Provide the (x, y) coordinate of the cell's center where the given text is located.  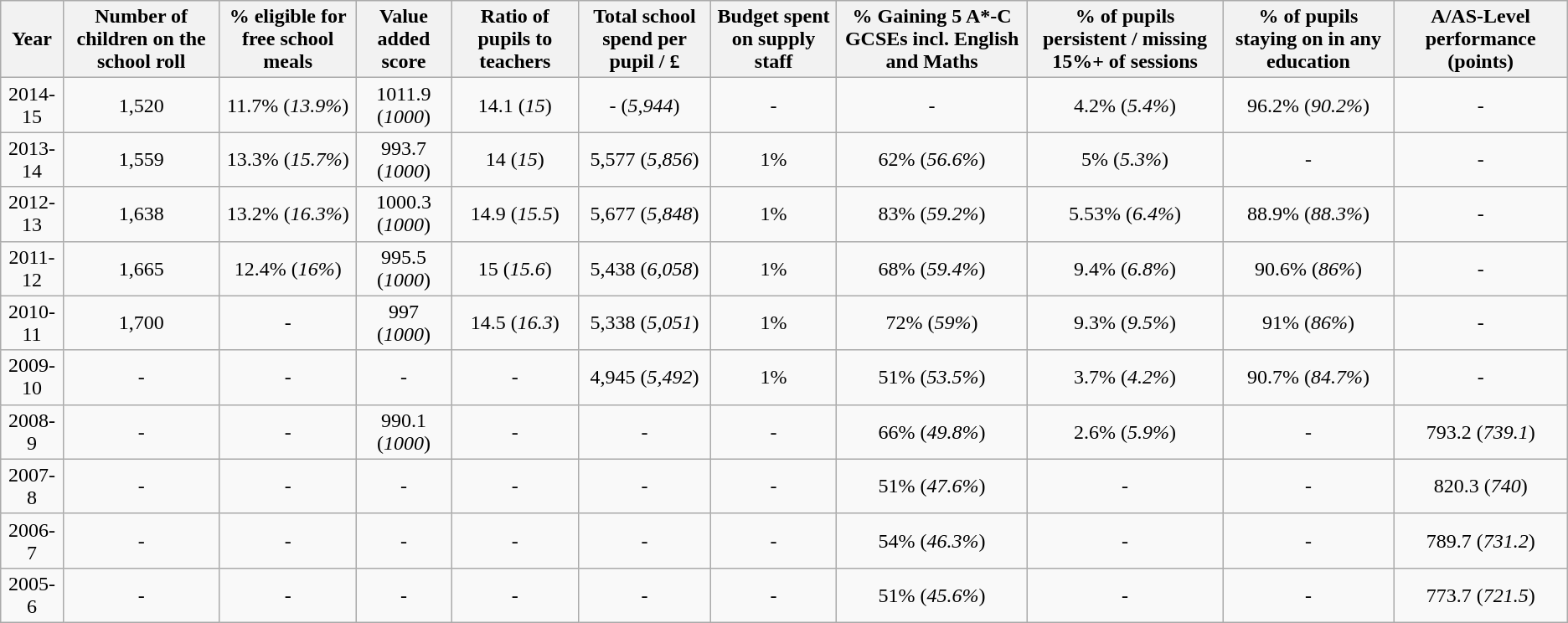
15 (15.6) (515, 268)
51% (47.6%) (931, 486)
54% (46.3%) (931, 541)
11.7% (13.9%) (288, 106)
993.7 (1000) (404, 159)
13.3% (15.7%) (288, 159)
Number of children on the school roll (141, 39)
2014-15 (32, 106)
Value added score (404, 39)
5,338 (5,051) (645, 323)
820.3 (740) (1481, 486)
5% (5.3%) (1125, 159)
68% (59.4%) (931, 268)
14.5 (16.3) (515, 323)
62% (56.6%) (931, 159)
51% (45.6%) (931, 595)
997 (1000) (404, 323)
91% (86%) (1308, 323)
1,520 (141, 106)
1,559 (141, 159)
1,638 (141, 214)
Year (32, 39)
12.4% (16%) (288, 268)
1000.3 (1000) (404, 214)
4.2% (5.4%) (1125, 106)
2006-7 (32, 541)
- (5,944) (645, 106)
14.1 (15) (515, 106)
789.7 (731.2) (1481, 541)
% eligible for free school meals (288, 39)
9.4% (6.8%) (1125, 268)
2005-6 (32, 595)
2011-12 (32, 268)
14 (15) (515, 159)
2010-11 (32, 323)
5,677 (5,848) (645, 214)
1011.9 (1000) (404, 106)
773.7 (721.5) (1481, 595)
2.6% (5.9%) (1125, 432)
90.7% (84.7%) (1308, 377)
1,665 (141, 268)
2009-10 (32, 377)
2013-14 (32, 159)
5,438 (6,058) (645, 268)
72% (59%) (931, 323)
990.1 (1000) (404, 432)
% Gaining 5 A*-C GCSEs incl. English and Maths (931, 39)
4,945 (5,492) (645, 377)
51% (53.5%) (931, 377)
A/AS-Level performance (points) (1481, 39)
Budget spent on supply staff (774, 39)
793.2 (739.1) (1481, 432)
2012-13 (32, 214)
13.2% (16.3%) (288, 214)
90.6% (86%) (1308, 268)
Ratio of pupils to teachers (515, 39)
5.53% (6.4%) (1125, 214)
96.2% (90.2%) (1308, 106)
66% (49.8%) (931, 432)
2007-8 (32, 486)
5,577 (5,856) (645, 159)
3.7% (4.2%) (1125, 377)
88.9% (88.3%) (1308, 214)
995.5 (1000) (404, 268)
% of pupils staying on in any education (1308, 39)
9.3% (9.5%) (1125, 323)
1,700 (141, 323)
2008-9 (32, 432)
Total school spend per pupil / £ (645, 39)
% of pupils persistent / missing 15%+ of sessions (1125, 39)
14.9 (15.5) (515, 214)
83% (59.2%) (931, 214)
